Output the (x, y) coordinate of the center of the cell containing the given text.  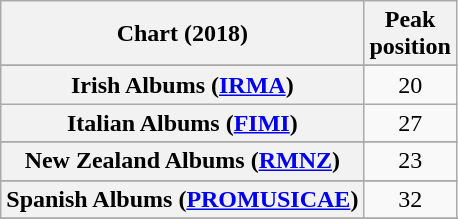
32 (410, 199)
Chart (2018) (182, 34)
Spanish Albums (PROMUSICAE) (182, 199)
20 (410, 85)
New Zealand Albums (RMNZ) (182, 161)
23 (410, 161)
27 (410, 123)
Italian Albums (FIMI) (182, 123)
Irish Albums (IRMA) (182, 85)
Peak position (410, 34)
